Provide the (x, y) coordinate of the cell's center where the given text is located.  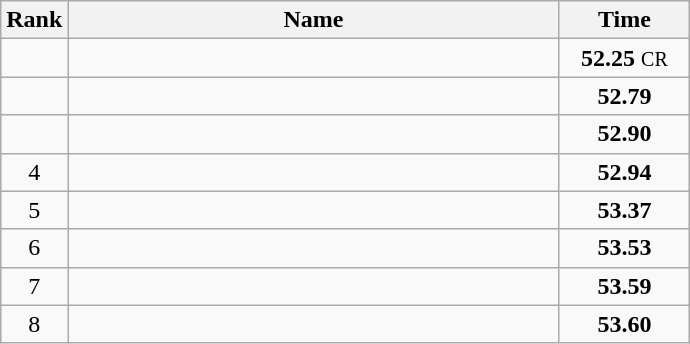
4 (34, 172)
7 (34, 286)
53.53 (624, 248)
53.37 (624, 210)
Time (624, 20)
52.90 (624, 134)
8 (34, 324)
5 (34, 210)
53.60 (624, 324)
Name (314, 20)
Rank (34, 20)
52.94 (624, 172)
53.59 (624, 286)
52.25 CR (624, 58)
52.79 (624, 96)
6 (34, 248)
